Search for the cell housing the specified text and yield its [X, Y] center coordinate. 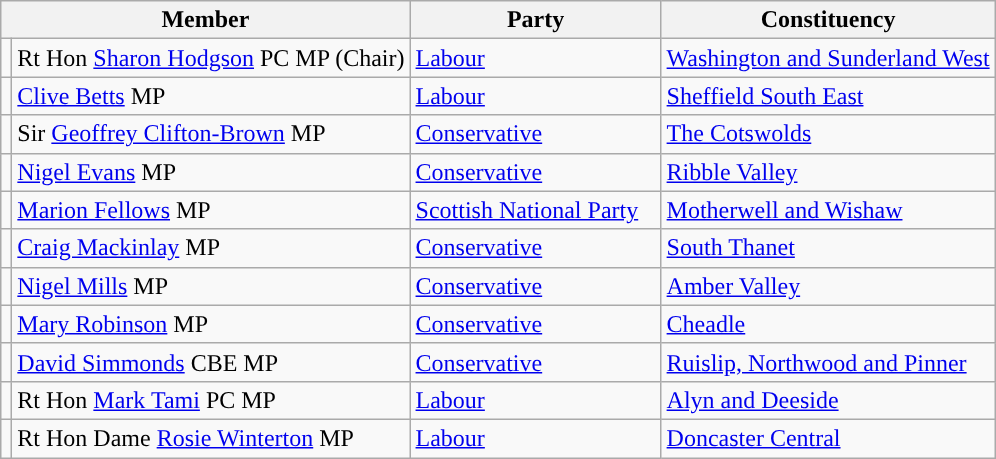
Member [206, 20]
Rt Hon Dame Rosie Winterton MP [211, 438]
Ribble Valley [828, 172]
Sir Geoffrey Clifton-Brown MP [211, 134]
Ruislip, Northwood and Pinner [828, 362]
David Simmonds CBE MP [211, 362]
Amber Valley [828, 286]
Nigel Evans MP [211, 172]
South Thanet [828, 248]
Craig Mackinlay MP [211, 248]
Clive Betts MP [211, 96]
Alyn and Deeside [828, 400]
Party [536, 20]
Scottish National Party [536, 210]
Doncaster Central [828, 438]
The Cotswolds [828, 134]
Rt Hon Mark Tami PC MP [211, 400]
Washington and Sunderland West [828, 58]
Rt Hon Sharon Hodgson PC MP (Chair) [211, 58]
Marion Fellows MP [211, 210]
Motherwell and Wishaw [828, 210]
Sheffield South East [828, 96]
Nigel Mills MP [211, 286]
Mary Robinson MP [211, 324]
Cheadle [828, 324]
Constituency [828, 20]
